Search for the cell housing the specified text and yield its (X, Y) center coordinate. 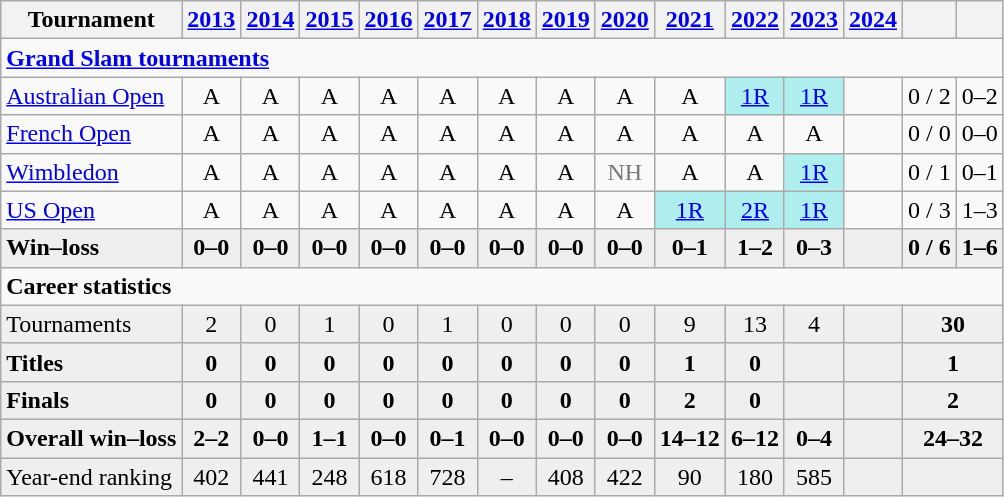
618 (388, 477)
Australian Open (92, 96)
4 (814, 324)
248 (330, 477)
408 (566, 477)
Career statistics (502, 286)
1–3 (980, 210)
728 (448, 477)
2023 (814, 20)
2014 (270, 20)
30 (954, 324)
0–4 (814, 438)
9 (690, 324)
1–1 (330, 438)
0–2 (980, 96)
90 (690, 477)
US Open (92, 210)
6–12 (754, 438)
2021 (690, 20)
2024 (874, 20)
2–2 (212, 438)
– (506, 477)
0–3 (814, 248)
2018 (506, 20)
2019 (566, 20)
13 (754, 324)
0 / 0 (930, 134)
French Open (92, 134)
0 / 2 (930, 96)
2020 (624, 20)
2R (754, 210)
402 (212, 477)
2017 (448, 20)
2013 (212, 20)
NH (624, 172)
Finals (92, 400)
2016 (388, 20)
2015 (330, 20)
Year-end ranking (92, 477)
1–6 (980, 248)
0 / 6 (930, 248)
585 (814, 477)
Titles (92, 362)
Wimbledon (92, 172)
24–32 (954, 438)
1–2 (754, 248)
Tournament (92, 20)
0 / 3 (930, 210)
Grand Slam tournaments (502, 58)
Win–loss (92, 248)
14–12 (690, 438)
0 / 1 (930, 172)
441 (270, 477)
2022 (754, 20)
Overall win–loss (92, 438)
Tournaments (92, 324)
180 (754, 477)
422 (624, 477)
